Scan for the cell matching the given text and deliver its [x, y] coordinate at center. 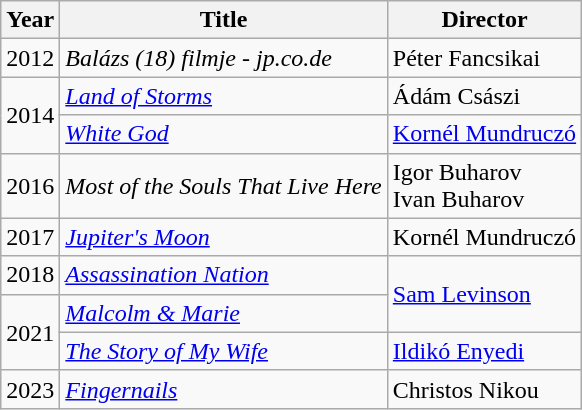
Fingernails [224, 389]
2021 [30, 332]
Ádám Császi [484, 96]
White God [224, 134]
Balázs (18) filmje - jp.co.de [224, 58]
Year [30, 20]
Land of Storms [224, 96]
2016 [30, 186]
Jupiter's Moon [224, 237]
Péter Fancsikai [484, 58]
Igor BuharovIvan Buharov [484, 186]
Title [224, 20]
2023 [30, 389]
2012 [30, 58]
Most of the Souls That Live Here [224, 186]
Malcolm & Marie [224, 313]
2014 [30, 115]
2018 [30, 275]
Christos Nikou [484, 389]
Director [484, 20]
The Story of My Wife [224, 351]
Assassination Nation [224, 275]
Ildikó Enyedi [484, 351]
2017 [30, 237]
Sam Levinson [484, 294]
